Identify which cell holds the provided text, then report its (X, Y) central coordinate. 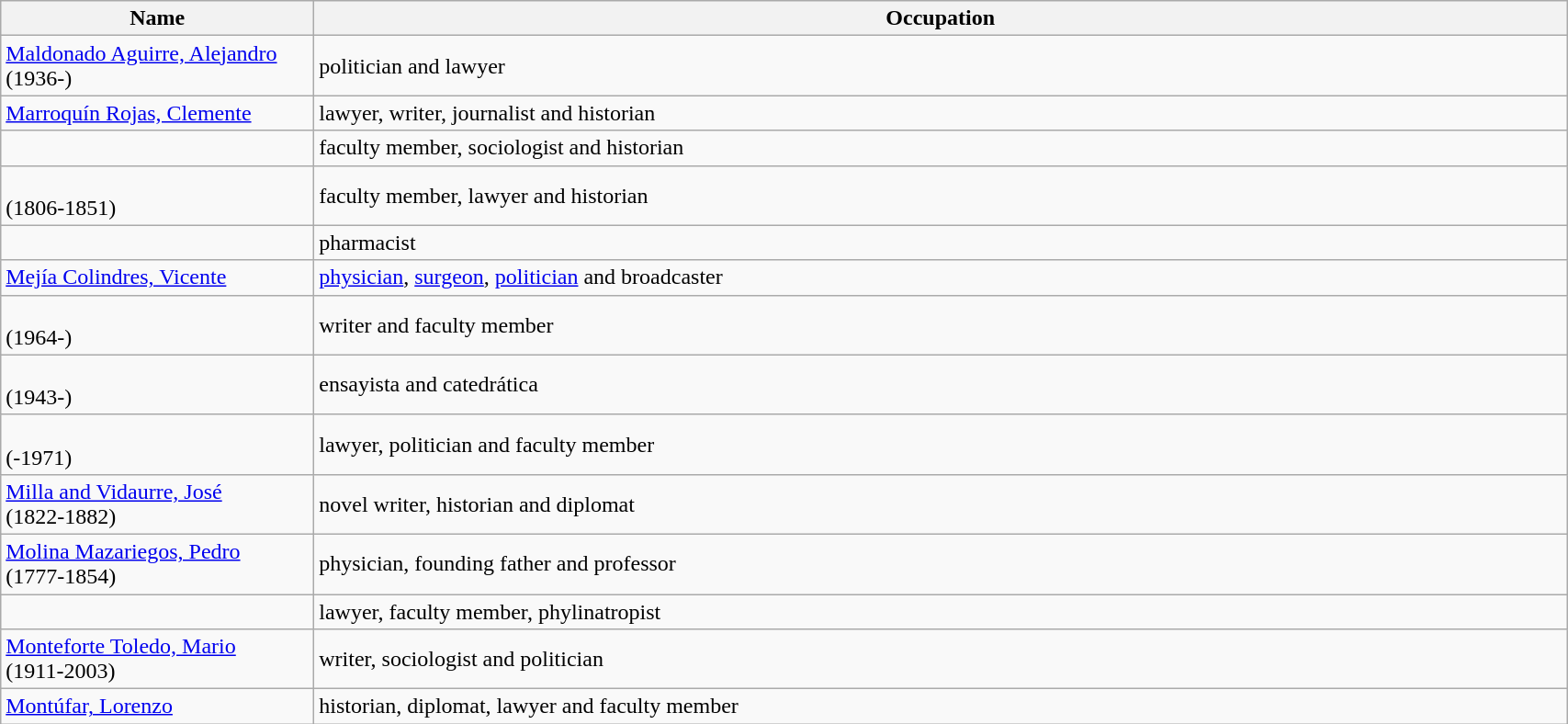
writer, sociologist and politician (941, 660)
novel writer, historian and diplomat (941, 503)
physician, surgeon, politician and broadcaster (941, 277)
Name (158, 18)
lawyer, faculty member, phylinatropist (941, 611)
politician and lawyer (941, 66)
pharmacist (941, 243)
Montúfar, Lorenzo (158, 707)
(1806-1851) (158, 195)
historian, diplomat, lawyer and faculty member (941, 707)
Milla and Vidaurre, José(1822-1882) (158, 503)
Maldonado Aguirre, Alejandro(1936-) (158, 66)
(1943-) (158, 384)
Occupation (941, 18)
Mejía Colindres, Vicente (158, 277)
Monteforte Toledo, Mario(1911-2003) (158, 660)
faculty member, sociologist and historian (941, 148)
(1964-) (158, 325)
faculty member, lawyer and historian (941, 195)
ensayista and catedrática (941, 384)
Marroquín Rojas, Clemente (158, 113)
lawyer, writer, journalist and historian (941, 113)
Molina Mazariegos, Pedro (1777-1854) (158, 564)
writer and faculty member (941, 325)
physician, founding father and professor (941, 564)
lawyer, politician and faculty member (941, 445)
(-1971) (158, 445)
